Return (x, y) of the center of cell containing provided text 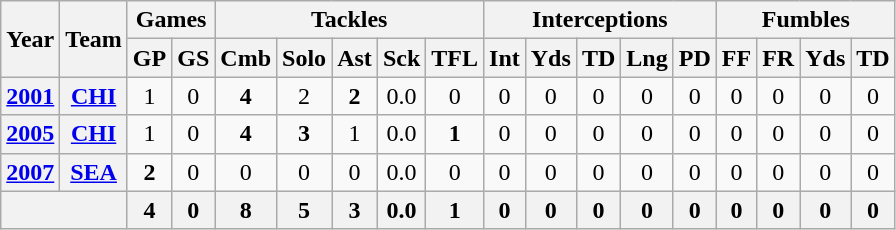
Interceptions (600, 20)
Lng (647, 58)
Tackles (350, 20)
FR (778, 58)
2001 (30, 96)
TFL (455, 58)
Games (170, 20)
FF (736, 58)
2005 (30, 134)
Solo (304, 58)
PD (694, 58)
Fumbles (806, 20)
Cmb (246, 58)
2007 (30, 172)
Year (30, 39)
Int (505, 58)
Team (94, 39)
GS (194, 58)
Ast (355, 58)
8 (246, 210)
Sck (401, 58)
GP (149, 58)
SEA (94, 172)
5 (304, 210)
